Find where the given text appears and provide that cell's center as (x, y) coordinate. 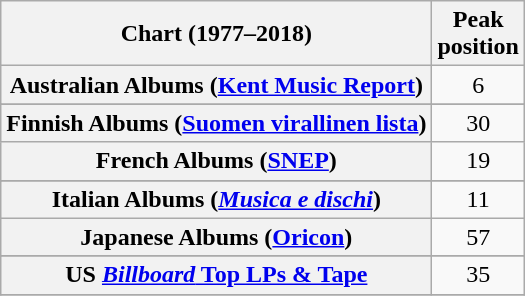
Peakposition (478, 34)
30 (478, 123)
Italian Albums (Musica e dischi) (216, 199)
19 (478, 161)
French Albums (SNEP) (216, 161)
35 (478, 275)
11 (478, 199)
Chart (1977–2018) (216, 34)
57 (478, 237)
Finnish Albums (Suomen virallinen lista) (216, 123)
Japanese Albums (Oricon) (216, 237)
6 (478, 85)
US Billboard Top LPs & Tape (216, 275)
Australian Albums (Kent Music Report) (216, 85)
